For the text-containing cell, return its midpoint in (x, y) coordinate format. 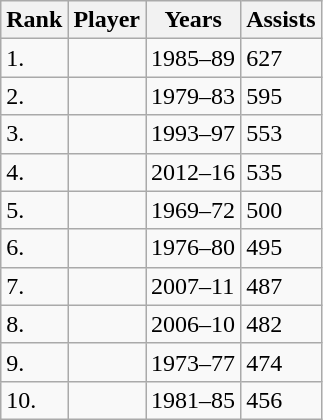
3. (34, 134)
487 (281, 286)
7. (34, 286)
474 (281, 362)
1985–89 (194, 58)
1976–80 (194, 248)
2006–10 (194, 324)
1973–77 (194, 362)
495 (281, 248)
Years (194, 20)
5. (34, 210)
4. (34, 172)
627 (281, 58)
595 (281, 96)
1969–72 (194, 210)
535 (281, 172)
10. (34, 400)
Rank (34, 20)
500 (281, 210)
1979–83 (194, 96)
1. (34, 58)
Assists (281, 20)
456 (281, 400)
2007–11 (194, 286)
482 (281, 324)
2012–16 (194, 172)
8. (34, 324)
6. (34, 248)
9. (34, 362)
Player (107, 20)
1981–85 (194, 400)
553 (281, 134)
1993–97 (194, 134)
2. (34, 96)
